Pinpoint the cell where the given text exists, returning its [x, y] midpoint coordinate. 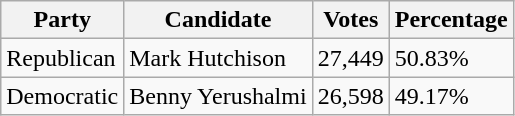
Republican [62, 58]
49.17% [451, 96]
26,598 [350, 96]
Candidate [218, 20]
Democratic [62, 96]
Benny Yerushalmi [218, 96]
Mark Hutchison [218, 58]
Party [62, 20]
Votes [350, 20]
27,449 [350, 58]
50.83% [451, 58]
Percentage [451, 20]
